For the text-containing cell, return its midpoint in [X, Y] coordinate format. 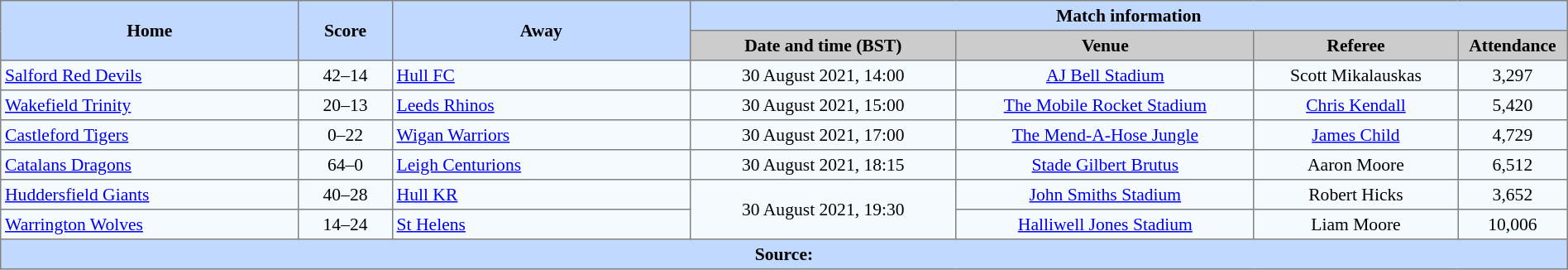
Venue [1105, 46]
Source: [784, 254]
40–28 [346, 195]
3,297 [1513, 75]
Scott Mikalauskas [1355, 75]
Referee [1355, 46]
Aaron Moore [1355, 165]
Liam Moore [1355, 224]
10,006 [1513, 224]
20–13 [346, 105]
Date and time (BST) [823, 46]
30 August 2021, 18:15 [823, 165]
30 August 2021, 14:00 [823, 75]
St Helens [541, 224]
Huddersfield Giants [150, 195]
Leeds Rhinos [541, 105]
John Smiths Stadium [1105, 195]
Hull KR [541, 195]
64–0 [346, 165]
Chris Kendall [1355, 105]
Warrington Wolves [150, 224]
Score [346, 31]
AJ Bell Stadium [1105, 75]
Match information [1128, 16]
Away [541, 31]
Attendance [1513, 46]
Robert Hicks [1355, 195]
The Mend-A-Hose Jungle [1105, 135]
4,729 [1513, 135]
30 August 2021, 19:30 [823, 210]
5,420 [1513, 105]
Stade Gilbert Brutus [1105, 165]
Wakefield Trinity [150, 105]
42–14 [346, 75]
Catalans Dragons [150, 165]
The Mobile Rocket Stadium [1105, 105]
Hull FC [541, 75]
30 August 2021, 17:00 [823, 135]
Leigh Centurions [541, 165]
James Child [1355, 135]
0–22 [346, 135]
6,512 [1513, 165]
Home [150, 31]
Salford Red Devils [150, 75]
Wigan Warriors [541, 135]
14–24 [346, 224]
Castleford Tigers [150, 135]
3,652 [1513, 195]
30 August 2021, 15:00 [823, 105]
Halliwell Jones Stadium [1105, 224]
